Pinpoint the cell where the given text exists, returning its [X, Y] midpoint coordinate. 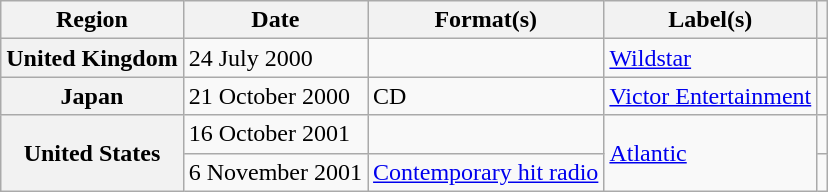
Format(s) [486, 20]
Date [275, 20]
Japan [92, 96]
21 October 2000 [275, 96]
Region [92, 20]
United States [92, 153]
16 October 2001 [275, 134]
6 November 2001 [275, 172]
Victor Entertainment [710, 96]
Label(s) [710, 20]
Contemporary hit radio [486, 172]
Wildstar [710, 58]
United Kingdom [92, 58]
24 July 2000 [275, 58]
CD [486, 96]
Atlantic [710, 153]
